Find where the given text appears and provide that cell's center as (x, y) coordinate. 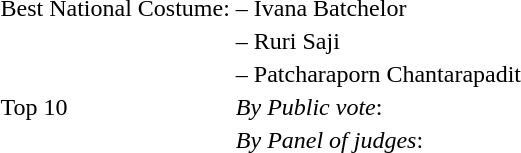
By Public vote: (356, 107)
– Ruri Saji (356, 41)
